Find where the given text appears and provide that cell's center as [x, y] coordinate. 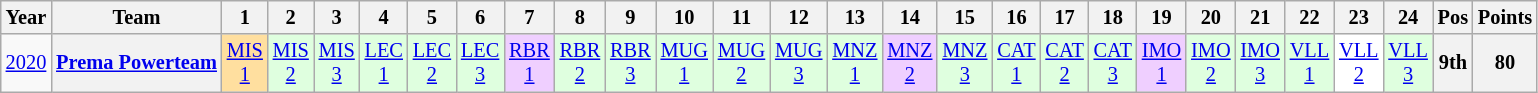
19 [1162, 17]
MNZ2 [910, 63]
MUG1 [684, 63]
LEC2 [432, 63]
20 [1210, 17]
80 [1505, 63]
8 [580, 17]
VLL1 [1310, 63]
VLL3 [1408, 63]
9 [630, 17]
CAT2 [1064, 63]
7 [529, 17]
21 [1260, 17]
1 [245, 17]
Points [1505, 17]
17 [1064, 17]
RBR1 [529, 63]
2 [291, 17]
3 [337, 17]
10 [684, 17]
MIS2 [291, 63]
VLL2 [1358, 63]
24 [1408, 17]
6 [480, 17]
16 [1016, 17]
IMO2 [1210, 63]
RBR3 [630, 63]
22 [1310, 17]
MIS1 [245, 63]
RBR2 [580, 63]
Prema Powerteam [136, 63]
CAT3 [1113, 63]
MNZ3 [964, 63]
18 [1113, 17]
14 [910, 17]
12 [798, 17]
LEC3 [480, 63]
15 [964, 17]
9th [1453, 63]
CAT1 [1016, 63]
IMO3 [1260, 63]
Year [26, 17]
MIS3 [337, 63]
IMO1 [1162, 63]
MUG3 [798, 63]
2020 [26, 63]
Pos [1453, 17]
MUG2 [742, 63]
13 [854, 17]
MNZ1 [854, 63]
23 [1358, 17]
4 [384, 17]
5 [432, 17]
11 [742, 17]
LEC1 [384, 63]
Team [136, 17]
